Identify which cell holds the provided text, then report its [X, Y] central coordinate. 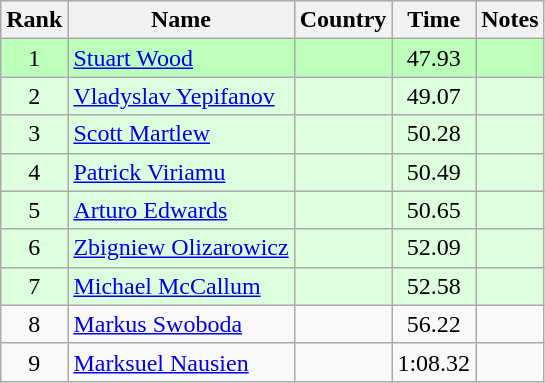
50.28 [434, 134]
Name [181, 20]
7 [34, 286]
3 [34, 134]
Vladyslav Yepifanov [181, 96]
Scott Martlew [181, 134]
Notes [510, 20]
Markus Swoboda [181, 324]
50.49 [434, 172]
52.09 [434, 248]
4 [34, 172]
Patrick Viriamu [181, 172]
56.22 [434, 324]
47.93 [434, 58]
Stuart Wood [181, 58]
1:08.32 [434, 362]
Arturo Edwards [181, 210]
Zbigniew Olizarowicz [181, 248]
9 [34, 362]
8 [34, 324]
Time [434, 20]
Country [343, 20]
6 [34, 248]
Marksuel Nausien [181, 362]
1 [34, 58]
2 [34, 96]
49.07 [434, 96]
Rank [34, 20]
50.65 [434, 210]
Michael McCallum [181, 286]
5 [34, 210]
52.58 [434, 286]
